Identify which cell holds the provided text, then report its [X, Y] central coordinate. 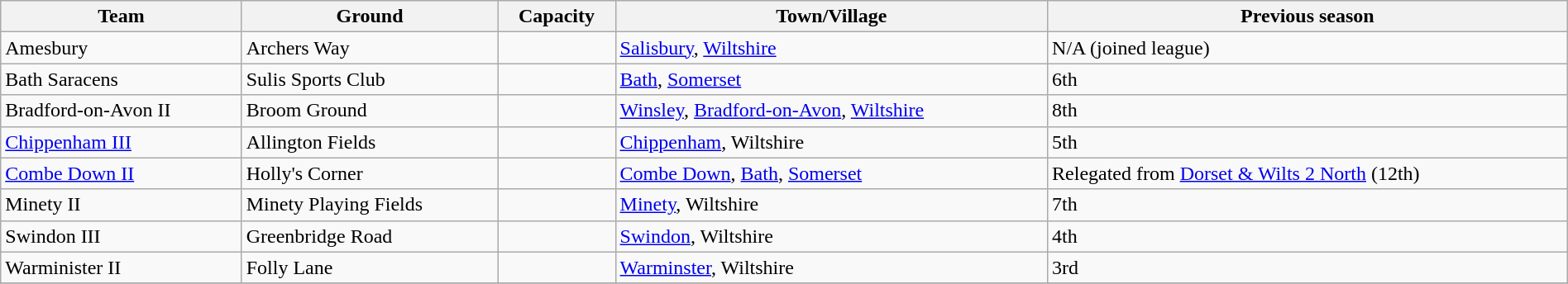
Combe Down, Bath, Somerset [831, 173]
Greenbridge Road [370, 236]
Chippenham III [121, 142]
Archers Way [370, 48]
Bath Saracens [121, 79]
Chippenham, Wiltshire [831, 142]
3rd [1308, 267]
Holly's Corner [370, 173]
Capacity [557, 17]
7th [1308, 205]
Folly Lane [370, 267]
Broom Ground [370, 111]
Warminister II [121, 267]
Swindon, Wiltshire [831, 236]
Bradford-on-Avon II [121, 111]
Town/Village [831, 17]
4th [1308, 236]
Relegated from Dorset & Wilts 2 North (12th) [1308, 173]
Swindon III [121, 236]
Sulis Sports Club [370, 79]
Minety, Wiltshire [831, 205]
N/A (joined league) [1308, 48]
Team [121, 17]
Previous season [1308, 17]
Salisbury, Wiltshire [831, 48]
Combe Down II [121, 173]
Minety II [121, 205]
8th [1308, 111]
Bath, Somerset [831, 79]
Minety Playing Fields [370, 205]
Allington Fields [370, 142]
Ground [370, 17]
6th [1308, 79]
Winsley, Bradford-on-Avon, Wiltshire [831, 111]
5th [1308, 142]
Amesbury [121, 48]
Warminster, Wiltshire [831, 267]
